Locate the cell with the specified text and output its (x, y) center coordinate. 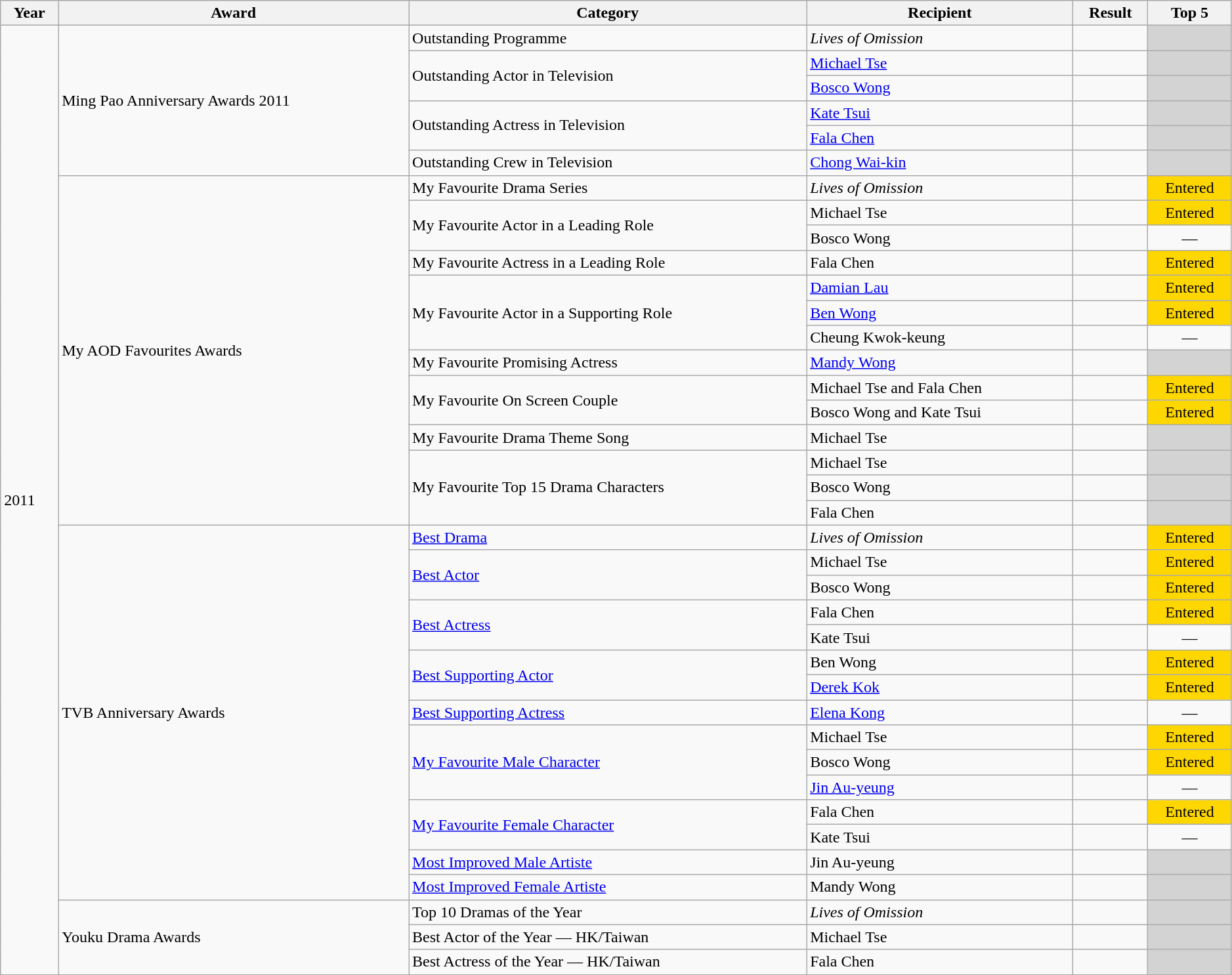
My Favourite Male Character (608, 762)
Cheung Kwok-keung (940, 338)
Outstanding Actor in Television (608, 75)
My Favourite On Screen Couple (608, 400)
Chong Wai-kin (940, 163)
Outstanding Actress in Television (608, 125)
My Favourite Drama Theme Song (608, 438)
My Favourite Top 15 Drama Characters (608, 487)
My Favourite Female Character (608, 825)
Most Improved Female Artiste (608, 887)
Best Actress of the Year — HK/Taiwan (608, 962)
Top 10 Dramas of the Year (608, 912)
Youku Drama Awards (234, 937)
Award (234, 13)
Derek Kok (940, 687)
Year (30, 13)
2011 (30, 500)
Most Improved Male Artiste (608, 862)
My Favourite Actor in a Supporting Role (608, 312)
TVB Anniversary Awards (234, 713)
Best Drama (608, 537)
Bosco Wong and Kate Tsui (940, 413)
Ming Pao Anniversary Awards 2011 (234, 100)
My AOD Favourites Awards (234, 350)
My Favourite Drama Series (608, 188)
Outstanding Crew in Television (608, 163)
Best Supporting Actor (608, 674)
Elena Kong (940, 712)
My Favourite Actor in a Leading Role (608, 225)
Recipient (940, 13)
Best Actress (608, 625)
Best Supporting Actress (608, 712)
Category (608, 13)
My Favourite Actress in a Leading Role (608, 262)
Best Actor (608, 575)
Damian Lau (940, 287)
My Favourite Promising Actress (608, 363)
Michael Tse and Fala Chen (940, 388)
Outstanding Programme (608, 38)
Top 5 (1190, 13)
Result (1111, 13)
Best Actor of the Year — HK/Taiwan (608, 937)
